Return (X, Y) of the center of cell containing provided text 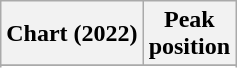
Chart (2022) (72, 34)
Peakposition (189, 34)
